Scan for the cell matching the given text and deliver its [x, y] coordinate at center. 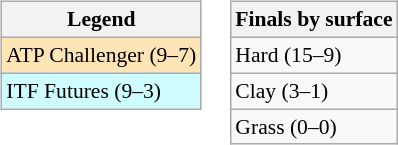
Finals by surface [314, 20]
Legend [101, 20]
Clay (3–1) [314, 91]
Hard (15–9) [314, 55]
Grass (0–0) [314, 127]
ITF Futures (9–3) [101, 91]
ATP Challenger (9–7) [101, 55]
